For the text-containing cell, return its midpoint in [x, y] coordinate format. 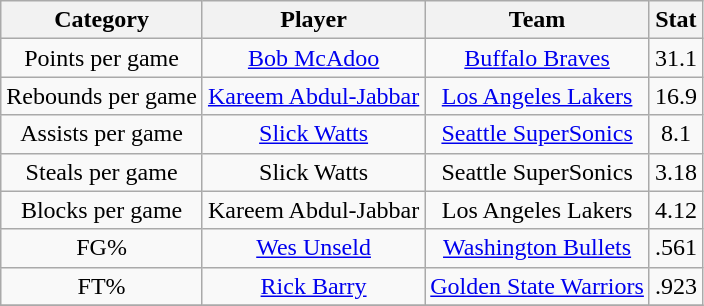
Category [102, 20]
31.1 [676, 58]
16.9 [676, 96]
FG% [102, 248]
3.18 [676, 172]
8.1 [676, 134]
Assists per game [102, 134]
.923 [676, 286]
Wes Unseld [313, 248]
Steals per game [102, 172]
Points per game [102, 58]
Team [538, 20]
Rick Barry [313, 286]
Player [313, 20]
Bob McAdoo [313, 58]
Stat [676, 20]
Golden State Warriors [538, 286]
Blocks per game [102, 210]
Rebounds per game [102, 96]
Washington Bullets [538, 248]
FT% [102, 286]
Buffalo Braves [538, 58]
.561 [676, 248]
4.12 [676, 210]
